Search for the cell housing the specified text and yield its [x, y] center coordinate. 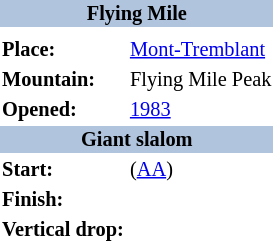
Flying Mile [137, 14]
Opened: [64, 110]
1983 [200, 110]
Mountain: [64, 80]
Giant slalom [137, 140]
(AA) [200, 170]
Flying Mile Peak [200, 80]
Finish: [64, 200]
Place: [64, 50]
Mont-Tremblant [200, 50]
Start: [64, 170]
